Pinpoint the cell where the given text exists, returning its (x, y) midpoint coordinate. 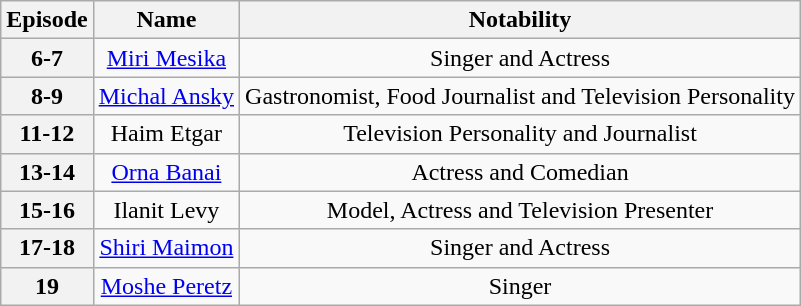
11-12 (47, 134)
Name (166, 20)
6-7 (47, 58)
Ilanit Levy (166, 210)
Moshe Peretz (166, 286)
Actress and Comedian (520, 172)
Episode (47, 20)
Miri Mesika (166, 58)
17-18 (47, 248)
Gastronomist, Food Journalist and Television Personality (520, 96)
13-14 (47, 172)
Singer (520, 286)
Television Personality and Journalist (520, 134)
Notability (520, 20)
19 (47, 286)
Haim Etgar (166, 134)
Michal Ansky (166, 96)
Model, Actress and Television Presenter (520, 210)
8-9 (47, 96)
15-16 (47, 210)
Orna Banai (166, 172)
Shiri Maimon (166, 248)
